Pinpoint the cell where the given text exists, returning its (x, y) midpoint coordinate. 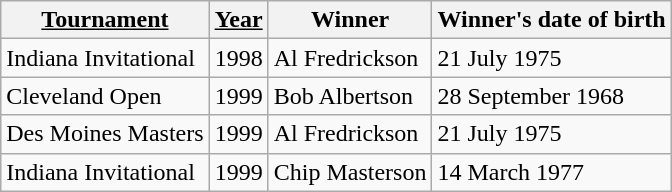
14 March 1977 (552, 172)
Winner (350, 20)
1998 (238, 58)
Bob Albertson (350, 96)
Chip Masterson (350, 172)
Des Moines Masters (105, 134)
Winner's date of birth (552, 20)
Year (238, 20)
Cleveland Open (105, 96)
Tournament (105, 20)
28 September 1968 (552, 96)
